Output the [X, Y] coordinate of the center of the cell containing the given text.  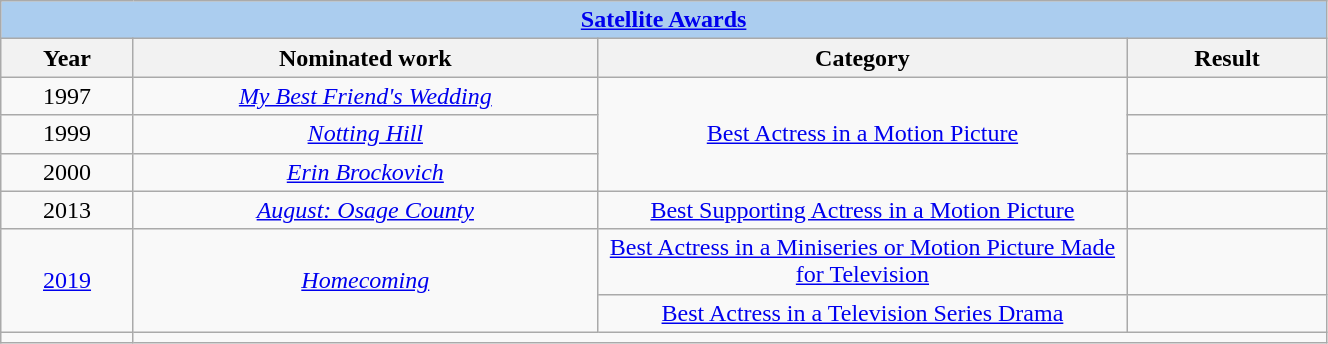
Category [862, 58]
Best Supporting Actress in a Motion Picture [862, 210]
2013 [68, 210]
Best Actress in a Motion Picture [862, 134]
1997 [68, 96]
Satellite Awards [664, 20]
2019 [68, 280]
My Best Friend's Wedding [365, 96]
Notting Hill [365, 134]
Result [1228, 58]
Best Actress in a Miniseries or Motion Picture Made for Television [862, 262]
Year [68, 58]
Nominated work [365, 58]
Best Actress in a Television Series Drama [862, 313]
Homecoming [365, 280]
August: Osage County [365, 210]
1999 [68, 134]
2000 [68, 172]
Erin Brockovich [365, 172]
